For the text-containing cell, return its midpoint in [x, y] coordinate format. 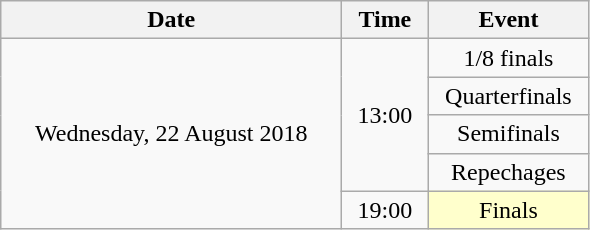
Quarterfinals [508, 96]
Wednesday, 22 August 2018 [172, 134]
19:00 [385, 210]
Time [385, 20]
Event [508, 20]
Date [172, 20]
Semifinals [508, 134]
1/8 finals [508, 58]
Finals [508, 210]
13:00 [385, 115]
Repechages [508, 172]
